Capture the cell that displays the provided text and extract its [X, Y] central coordinate. 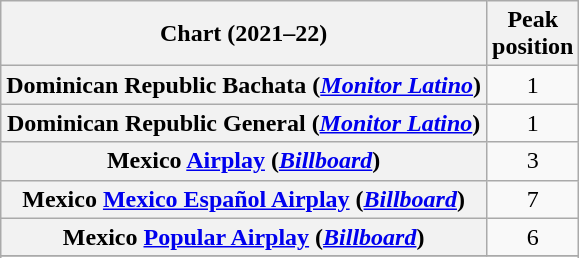
Peak position [533, 34]
Mexico Popular Airplay (Billboard) [244, 237]
6 [533, 237]
Mexico Mexico Español Airplay (Billboard) [244, 199]
Dominican Republic Bachata (Monitor Latino) [244, 85]
Dominican Republic General (Monitor Latino) [244, 123]
Mexico Airplay (Billboard) [244, 161]
7 [533, 199]
3 [533, 161]
Chart (2021–22) [244, 34]
